Identify which cell holds the provided text, then report its [X, Y] central coordinate. 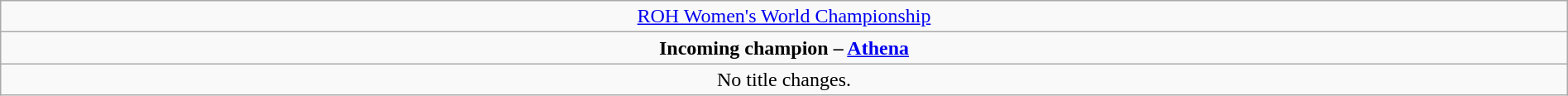
Incoming champion – Athena [784, 48]
No title changes. [784, 79]
ROH Women's World Championship [784, 17]
